Pinpoint the cell where the given text exists, returning its (X, Y) midpoint coordinate. 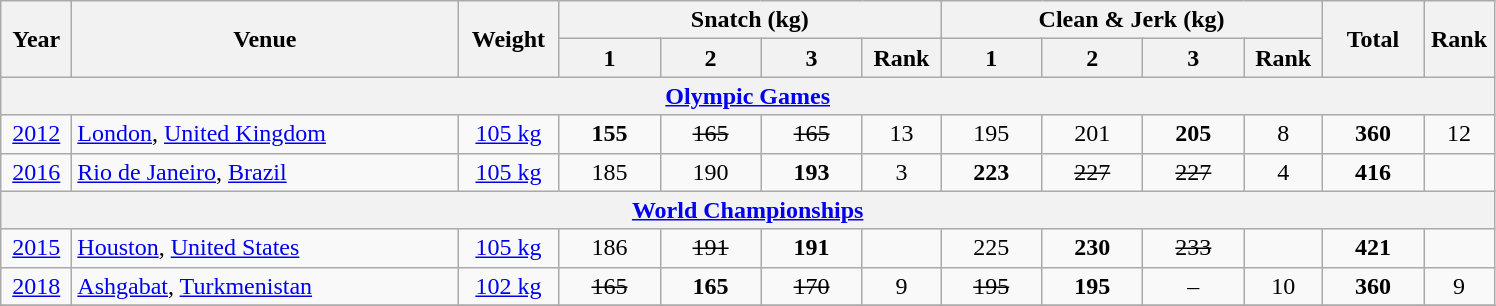
205 (1194, 134)
4 (1284, 172)
186 (610, 248)
– (1194, 286)
Houston, United States (265, 248)
Clean & Jerk (kg) (1132, 20)
Olympic Games (748, 96)
12 (1460, 134)
Total (1372, 39)
London, United Kingdom (265, 134)
230 (1092, 248)
World Championships (748, 210)
225 (992, 248)
Year (36, 39)
Rio de Janeiro, Brazil (265, 172)
2012 (36, 134)
8 (1284, 134)
10 (1284, 286)
155 (610, 134)
2016 (36, 172)
193 (812, 172)
170 (812, 286)
102 kg (508, 286)
Snatch (kg) (750, 20)
Venue (265, 39)
185 (610, 172)
Ashgabat, Turkmenistan (265, 286)
233 (1194, 248)
223 (992, 172)
2015 (36, 248)
190 (710, 172)
421 (1372, 248)
13 (902, 134)
Weight (508, 39)
201 (1092, 134)
416 (1372, 172)
2018 (36, 286)
